Determine the (x, y) coordinate at the center of the cell enclosing the given text.  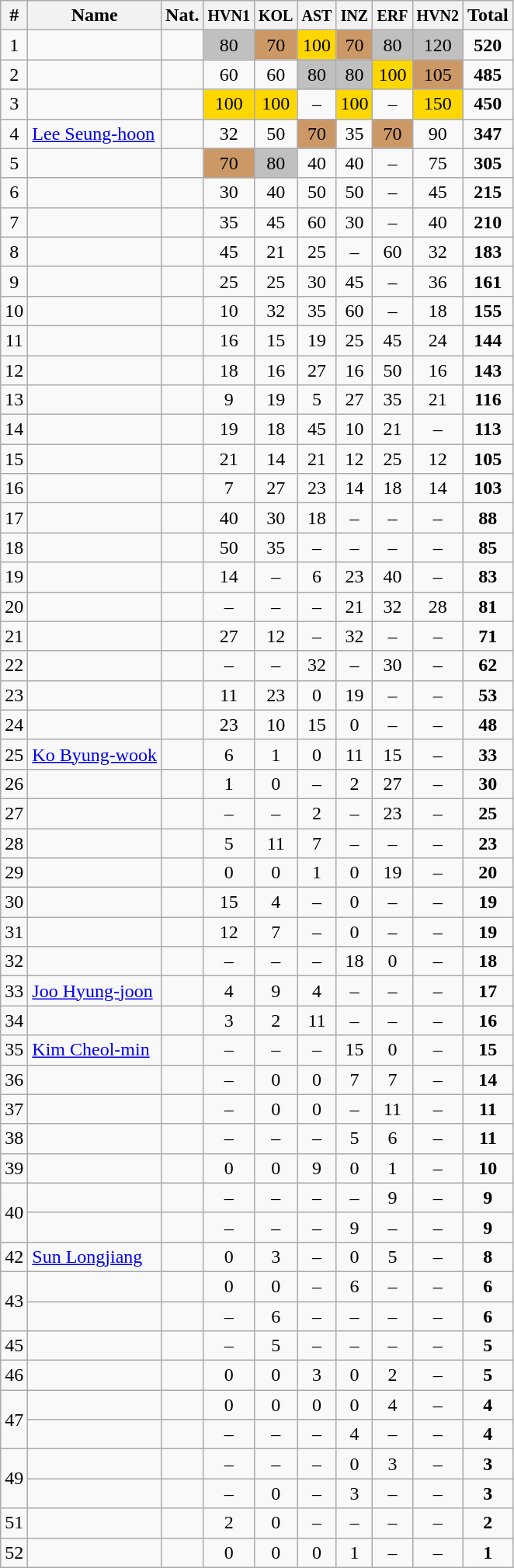
AST (317, 16)
43 (14, 1301)
Name (95, 16)
81 (488, 607)
KOL (276, 16)
215 (488, 193)
Ko Byung-wook (95, 754)
210 (488, 222)
42 (14, 1257)
29 (14, 873)
ERF (393, 16)
46 (14, 1375)
88 (488, 518)
52 (14, 1552)
Total (488, 16)
155 (488, 311)
Kim Cheol-min (95, 1050)
26 (14, 784)
161 (488, 281)
103 (488, 488)
85 (488, 548)
116 (488, 400)
150 (438, 104)
37 (14, 1109)
347 (488, 134)
# (14, 16)
113 (488, 429)
Sun Longjiang (95, 1257)
120 (438, 45)
HVN1 (229, 16)
144 (488, 340)
450 (488, 104)
Joo Hyung-joon (95, 991)
71 (488, 636)
83 (488, 577)
53 (488, 695)
48 (488, 725)
520 (488, 45)
90 (438, 134)
HVN2 (438, 16)
51 (14, 1523)
22 (14, 666)
13 (14, 400)
143 (488, 370)
Nat. (182, 16)
305 (488, 163)
INZ (354, 16)
47 (14, 1420)
31 (14, 932)
75 (438, 163)
38 (14, 1139)
485 (488, 75)
34 (14, 1020)
62 (488, 666)
49 (14, 1479)
Lee Seung-hoon (95, 134)
183 (488, 252)
39 (14, 1168)
